Capture the cell that displays the provided text and extract its (x, y) central coordinate. 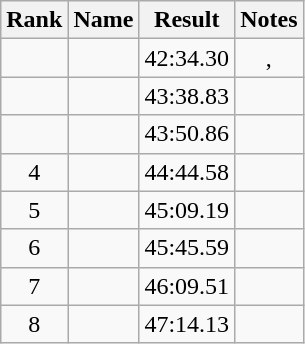
Name (104, 20)
45:09.19 (187, 210)
45:45.59 (187, 248)
43:50.86 (187, 134)
Notes (269, 20)
7 (34, 286)
46:09.51 (187, 286)
Result (187, 20)
44:44.58 (187, 172)
47:14.13 (187, 324)
42:34.30 (187, 58)
6 (34, 248)
5 (34, 210)
4 (34, 172)
8 (34, 324)
43:38.83 (187, 96)
, (269, 58)
Rank (34, 20)
